Search for the cell housing the specified text and yield its [X, Y] center coordinate. 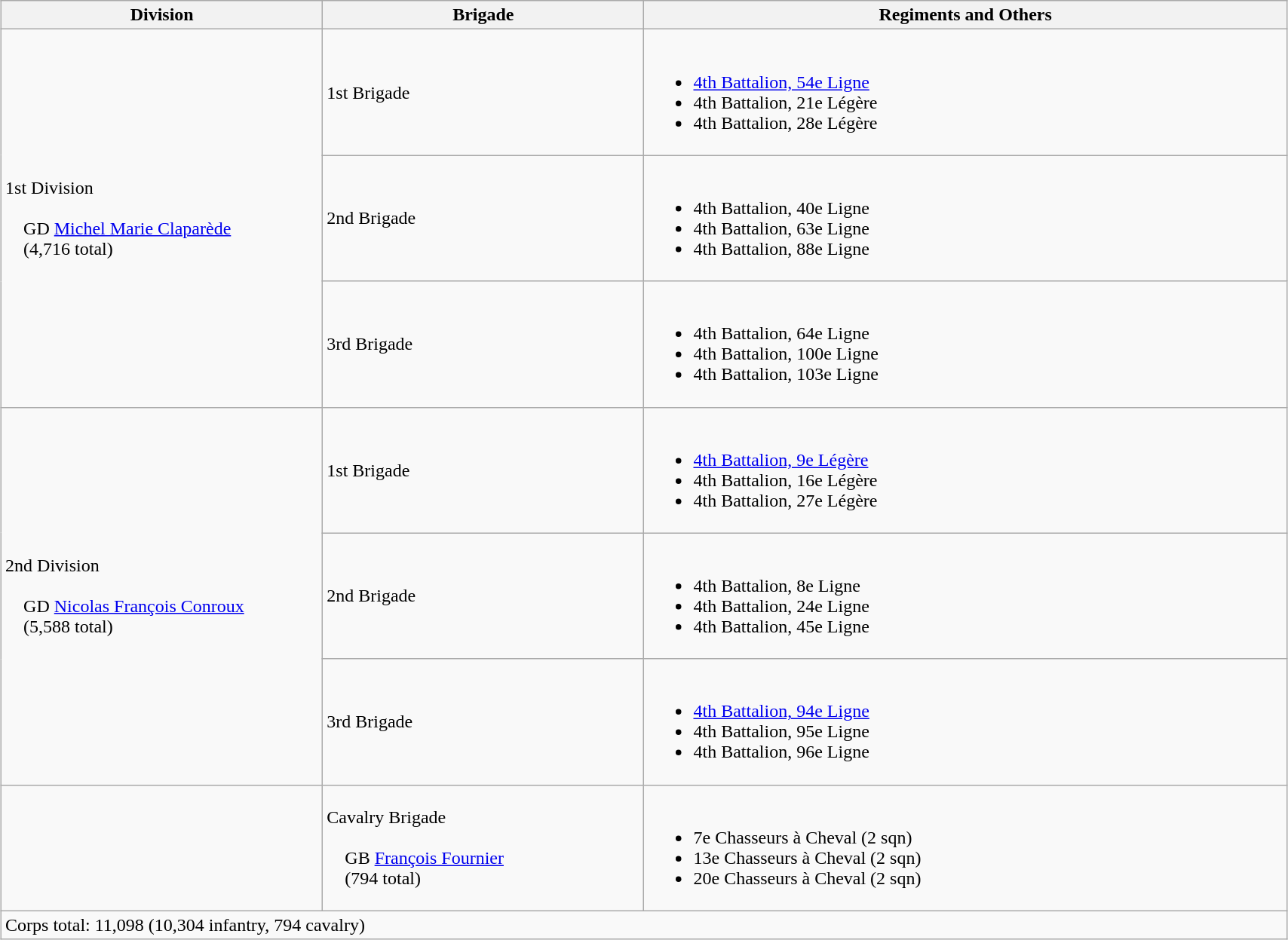
7e Chasseurs à Cheval (2 sqn)13e Chasseurs à Cheval (2 sqn)20e Chasseurs à Cheval (2 sqn) [965, 847]
Cavalry Brigade GB François Fournier (794 total) [483, 847]
Division [162, 15]
2nd Division GD Nicolas François Conroux (5,588 total) [162, 596]
4th Battalion, 8e Ligne4th Battalion, 24e Ligne4th Battalion, 45e Ligne [965, 596]
Brigade [483, 15]
4th Battalion, 54e Ligne4th Battalion, 21e Légère4th Battalion, 28e Légère [965, 92]
4th Battalion, 9e Légère4th Battalion, 16e Légère4th Battalion, 27e Légère [965, 470]
1st Division GD Michel Marie Claparède (4,716 total) [162, 219]
4th Battalion, 40e Ligne4th Battalion, 63e Ligne4th Battalion, 88e Ligne [965, 219]
Regiments and Others [965, 15]
4th Battalion, 94e Ligne4th Battalion, 95e Ligne4th Battalion, 96e Ligne [965, 722]
4th Battalion, 64e Ligne4th Battalion, 100e Ligne4th Battalion, 103e Ligne [965, 344]
Corps total: 11,098 (10,304 infantry, 794 cavalry) [644, 925]
